Find where the given text appears and provide that cell's center as (x, y) coordinate. 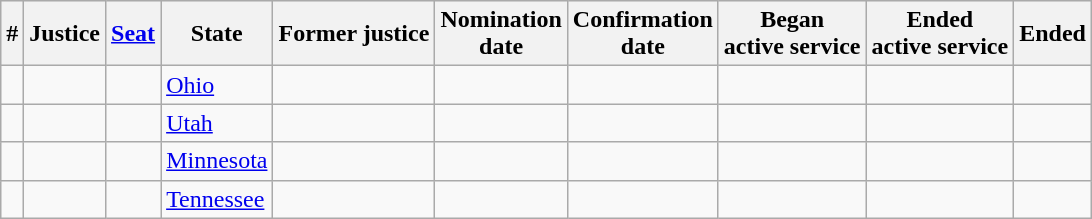
Seat (134, 34)
Justice (65, 34)
Beganactive service (792, 34)
Ohio (217, 85)
Confirmationdate (642, 34)
Minnesota (217, 161)
Former justice (354, 34)
Endedactive service (940, 34)
# (12, 34)
Tennessee (217, 199)
State (217, 34)
Nominationdate (501, 34)
Ended (1053, 34)
Utah (217, 123)
